Return [X, Y] of the center of cell containing provided text 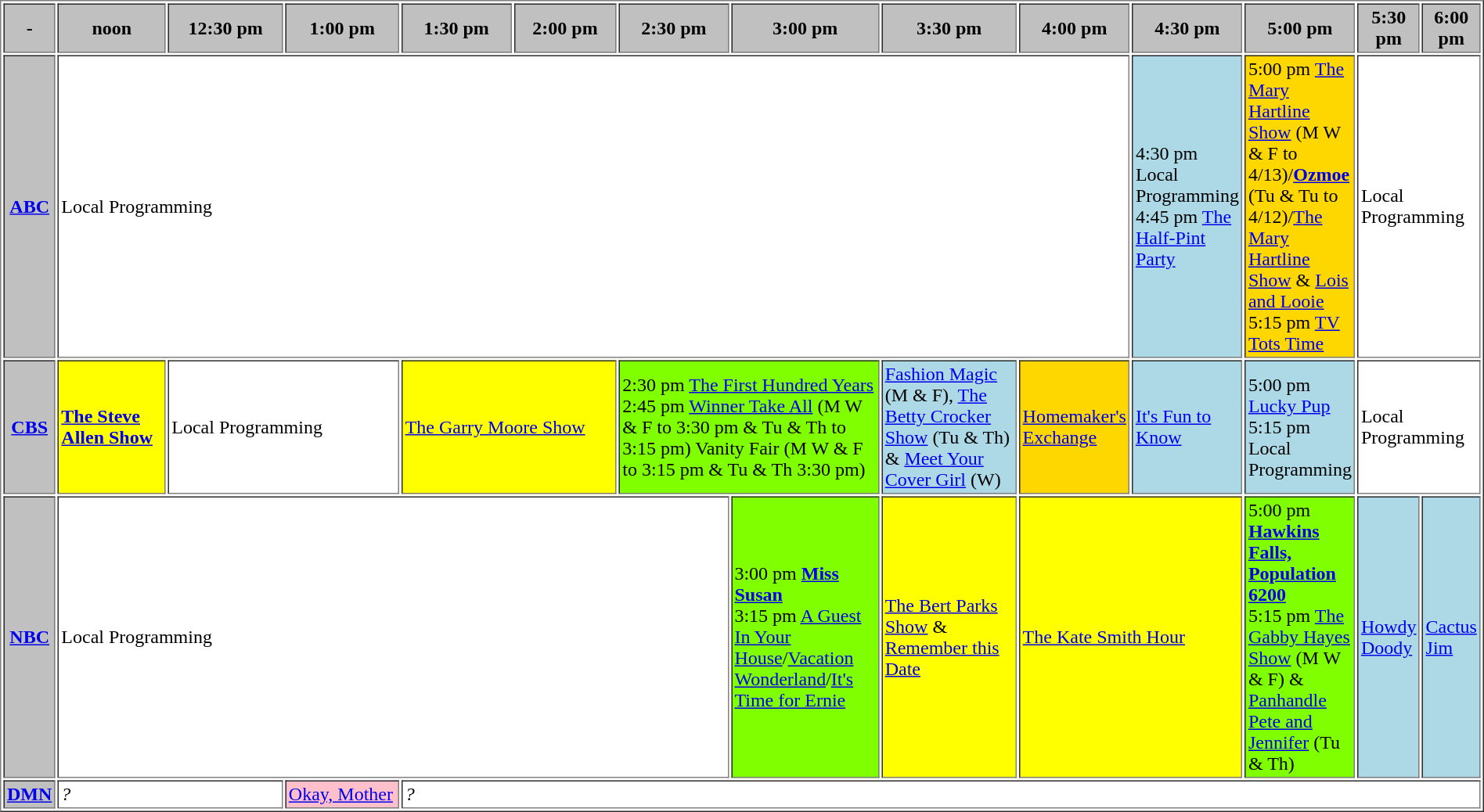
2:00 pm [565, 28]
4:30 pm [1187, 28]
6:00 pm [1451, 28]
4:30 pm Local Programming4:45 pm The Half-Pint Party [1187, 207]
5:00 pm Lucky Pup5:15 pm Local Programming [1299, 427]
The Steve Allen Show [112, 427]
NBC [29, 637]
4:00 pm [1074, 28]
5:00 pm [1299, 28]
Fashion Magic (M & F), The Betty Crocker Show (Tu & Th) & Meet Your Cover Girl (W) [949, 427]
Homemaker's Exchange [1074, 427]
ABC [29, 207]
The Bert Parks Show & Remember this Date [949, 637]
CBS [29, 427]
Okay, Mother [342, 795]
3:00 pm Miss Susan3:15 pm A Guest In Your House/Vacation Wonderland/It's Time for Ernie [805, 637]
2:30 pm [674, 28]
The Garry Moore Show [509, 427]
1:00 pm [342, 28]
3:30 pm [949, 28]
2:30 pm The First Hundred Years 2:45 pm Winner Take All (M W & F to 3:30 pm & Tu & Th to 3:15 pm) Vanity Fair (M W & F to 3:15 pm & Tu & Th 3:30 pm) [749, 427]
noon [112, 28]
12:30 pm [225, 28]
Howdy Doody [1389, 637]
5:30 pm [1389, 28]
Cactus Jim [1451, 637]
5:00 pm Hawkins Falls, Population 62005:15 pm The Gabby Hayes Show (M W & F) & Panhandle Pete and Jennifer (Tu & Th) [1299, 637]
It's Fun to Know [1187, 427]
5:00 pm The Mary Hartline Show (M W & F to 4/13)/Ozmoe (Tu & Tu to 4/12)/The Mary Hartline Show & Lois and Looie5:15 pm TV Tots Time [1299, 207]
The Kate Smith Hour [1130, 637]
- [29, 28]
DMN [29, 795]
1:30 pm [456, 28]
3:00 pm [805, 28]
